Provide the [x, y] coordinate of the cell's center where the given text is located.  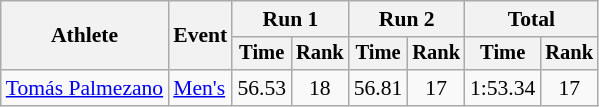
1:53.34 [502, 88]
56.53 [262, 88]
Run 1 [290, 19]
Athlete [84, 36]
56.81 [378, 88]
Men's [200, 88]
Tomás Palmezano [84, 88]
18 [320, 88]
Event [200, 36]
Total [532, 19]
Run 2 [407, 19]
